Output the (x, y) coordinate of the center of the cell containing the given text.  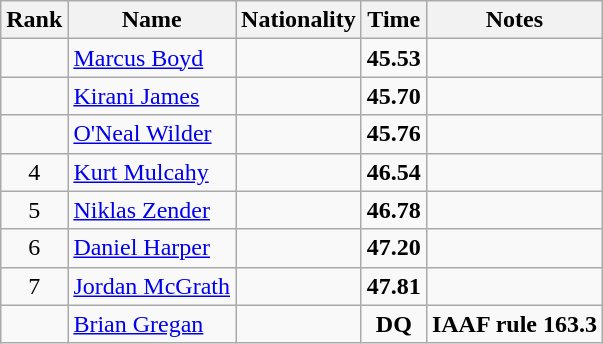
Nationality (299, 20)
Niklas Zender (152, 210)
5 (34, 210)
4 (34, 172)
7 (34, 286)
Notes (514, 20)
Kurt Mulcahy (152, 172)
45.70 (394, 96)
46.54 (394, 172)
Rank (34, 20)
47.20 (394, 248)
Marcus Boyd (152, 58)
46.78 (394, 210)
Kirani James (152, 96)
Time (394, 20)
DQ (394, 324)
O'Neal Wilder (152, 134)
Jordan McGrath (152, 286)
45.76 (394, 134)
45.53 (394, 58)
47.81 (394, 286)
6 (34, 248)
Brian Gregan (152, 324)
IAAF rule 163.3 (514, 324)
Name (152, 20)
Daniel Harper (152, 248)
